Capture the cell that displays the provided text and extract its [x, y] central coordinate. 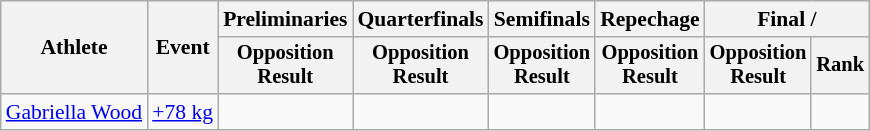
+78 kg [182, 112]
Rank [840, 66]
Preliminaries [285, 19]
Final / [787, 19]
Repechage [650, 19]
Athlete [74, 48]
Quarterfinals [420, 19]
Semifinals [542, 19]
Event [182, 48]
Gabriella Wood [74, 112]
